Find where the given text appears and provide that cell's center as (X, Y) coordinate. 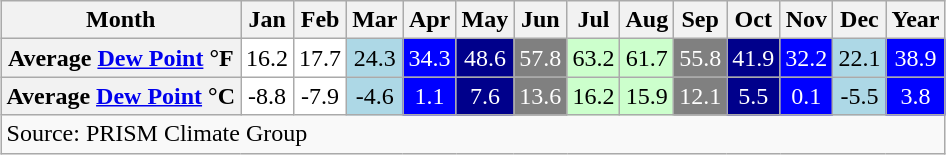
Source: PRISM Climate Group (473, 134)
Dec (860, 20)
61.7 (647, 58)
-4.6 (375, 96)
24.3 (375, 58)
-8.8 (268, 96)
38.9 (916, 58)
-7.9 (320, 96)
7.6 (485, 96)
57.8 (540, 58)
41.9 (754, 58)
17.7 (320, 58)
Jun (540, 20)
22.1 (860, 58)
55.8 (700, 58)
Nov (806, 20)
15.9 (647, 96)
5.5 (754, 96)
34.3 (430, 58)
Jan (268, 20)
Jul (594, 20)
Aug (647, 20)
13.6 (540, 96)
Average Dew Point °C (120, 96)
63.2 (594, 58)
Sep (700, 20)
32.2 (806, 58)
Average Dew Point °F (120, 58)
Year (916, 20)
-5.5 (860, 96)
Mar (375, 20)
Feb (320, 20)
Oct (754, 20)
Apr (430, 20)
1.1 (430, 96)
0.1 (806, 96)
Month (120, 20)
12.1 (700, 96)
48.6 (485, 58)
May (485, 20)
3.8 (916, 96)
